Capture the cell that displays the provided text and extract its [x, y] central coordinate. 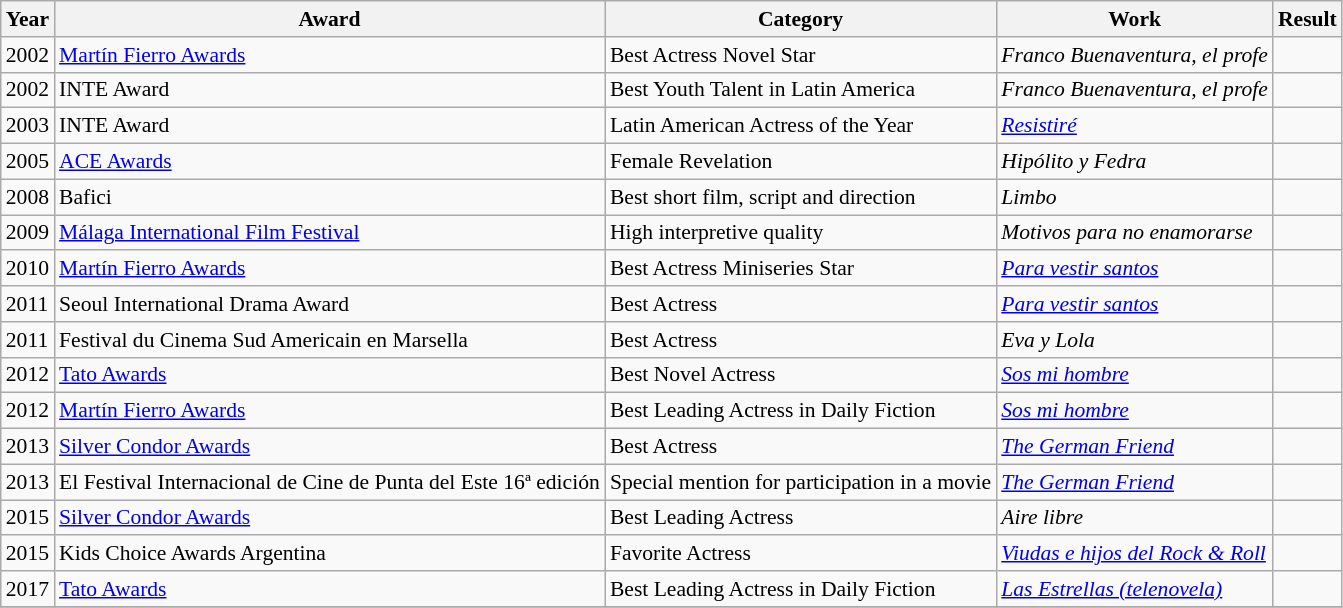
Aire libre [1134, 518]
2009 [28, 233]
2005 [28, 162]
Category [800, 19]
Eva y Lola [1134, 340]
Best Novel Actress [800, 375]
Resistiré [1134, 126]
Bafici [330, 197]
El Festival Internacional de Cine de Punta del Este 16ª edición [330, 482]
2008 [28, 197]
Best short film, script and direction [800, 197]
Festival du Cinema Sud Americain en Marsella [330, 340]
ACE Awards [330, 162]
Best Actress Miniseries Star [800, 269]
Limbo [1134, 197]
Special mention for participation in a movie [800, 482]
Year [28, 19]
Best Youth Talent in Latin America [800, 90]
Motivos para no enamorarse [1134, 233]
2017 [28, 589]
Hipólito y Fedra [1134, 162]
Seoul International Drama Award [330, 304]
Best Actress Novel Star [800, 55]
Kids Choice Awards Argentina [330, 554]
Málaga International Film Festival [330, 233]
Favorite Actress [800, 554]
Female Revelation [800, 162]
High interpretive quality [800, 233]
Work [1134, 19]
Las Estrellas (telenovela) [1134, 589]
Result [1308, 19]
Best Leading Actress [800, 518]
Award [330, 19]
2003 [28, 126]
Viudas e hijos del Rock & Roll [1134, 554]
2010 [28, 269]
Latin American Actress of the Year [800, 126]
